Determine the (X, Y) coordinate at the center of the cell enclosing the given text.  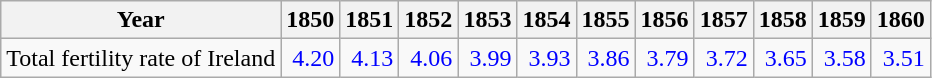
1851 (370, 20)
3.93 (546, 58)
4.20 (310, 58)
1857 (724, 20)
3.79 (664, 58)
1850 (310, 20)
3.99 (488, 58)
3.65 (782, 58)
1853 (488, 20)
3.51 (900, 58)
4.13 (370, 58)
Total fertility rate of Ireland (141, 58)
3.58 (842, 58)
1858 (782, 20)
1854 (546, 20)
1856 (664, 20)
4.06 (428, 58)
Year (141, 20)
1859 (842, 20)
1852 (428, 20)
3.86 (606, 58)
1855 (606, 20)
1860 (900, 20)
3.72 (724, 58)
